For the text-containing cell, return its midpoint in (X, Y) coordinate format. 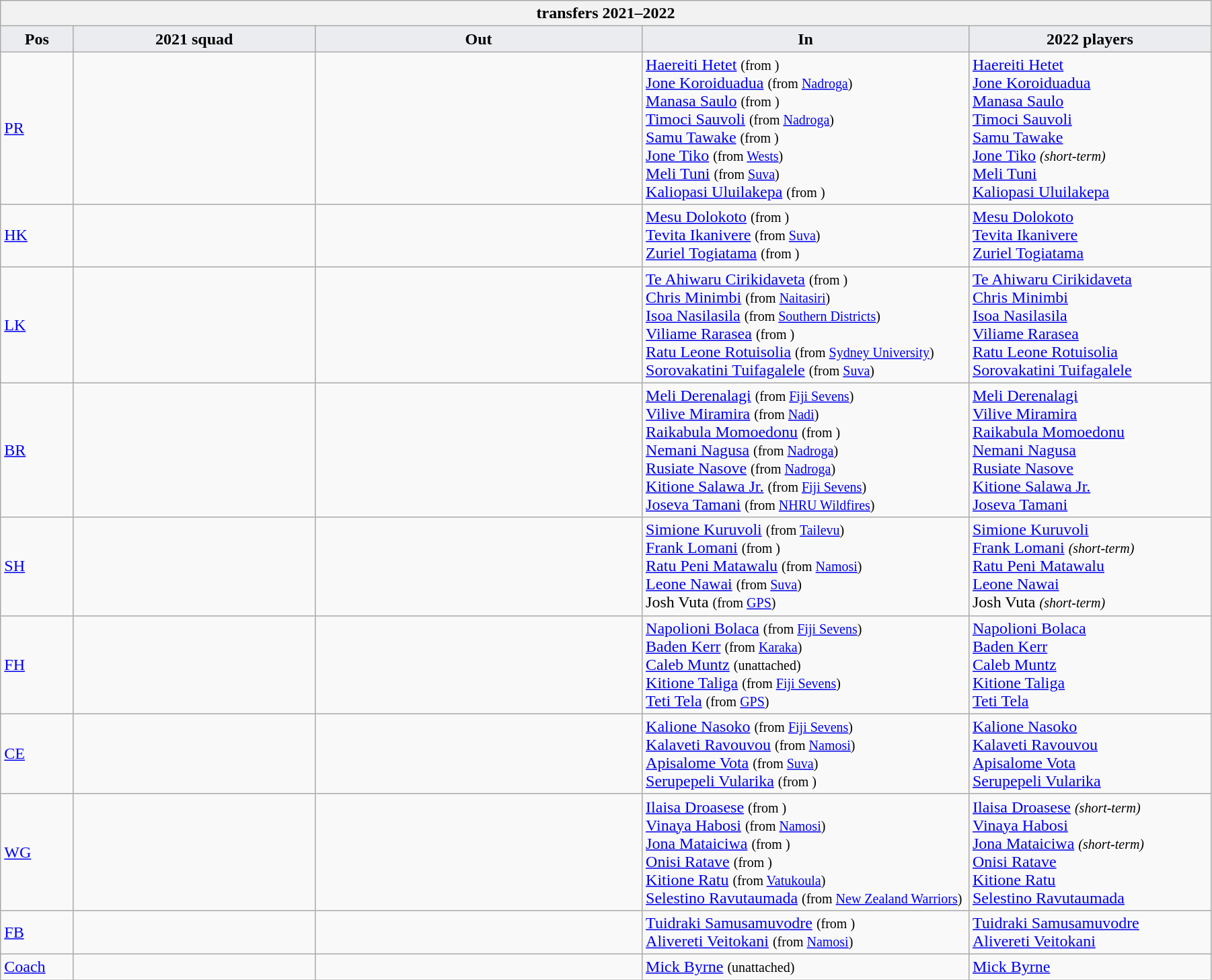
FB (37, 932)
Simione Kuruvoli Frank Lomani (short-term) Ratu Peni Matawalu Leone Nawai Josh Vuta (short-term) (1090, 566)
Simione Kuruvoli (from Tailevu) Frank Lomani (from ) Ratu Peni Matawalu (from Namosi) Leone Nawai (from Suva) Josh Vuta (from GPS) (806, 566)
In (806, 39)
HK (37, 235)
SH (37, 566)
FH (37, 665)
Tuidraki Samusamuvodre (from ) Alivereti Veitokani (from Namosi) (806, 932)
PR (37, 128)
BR (37, 450)
Haereiti Hetet Jone Koroiduadua Manasa Saulo Timoci Sauvoli Samu Tawake Jone Tiko (short-term) Meli Tuni Kaliopasi Uluilakepa (1090, 128)
Mick Byrne (unattached) (806, 967)
transfers 2021–2022 (606, 13)
Coach (37, 967)
WG (37, 852)
Pos (37, 39)
CE (37, 753)
LK (37, 324)
Meli Derenalagi Vilive Miramira Raikabula Momoedonu Nemani Nagusa Rusiate Nasove Kitione Salawa Jr. Joseva Tamani (1090, 450)
Mesu Dolokoto (from ) Tevita Ikanivere (from Suva) Zuriel Togiatama (from ) (806, 235)
2021 squad (194, 39)
Kalione Nasoko Kalaveti Ravouvou Apisalome Vota Serupepeli Vularika (1090, 753)
Mick Byrne (1090, 967)
Mesu Dolokoto Tevita Ikanivere Zuriel Togiatama (1090, 235)
Tuidraki Samusamuvodre Alivereti Veitokani (1090, 932)
2022 players (1090, 39)
Kalione Nasoko (from Fiji Sevens) Kalaveti Ravouvou (from Namosi) Apisalome Vota (from Suva) Serupepeli Vularika (from ) (806, 753)
Te Ahiwaru Cirikidaveta Chris Minimbi Isoa Nasilasila Viliame Rarasea Ratu Leone Rotuisolia Sorovakatini Tuifagalele (1090, 324)
Napolioni Bolaca (from Fiji Sevens) Baden Kerr (from Karaka) Caleb Muntz (unattached) Kitione Taliga (from Fiji Sevens) Teti Tela (from GPS) (806, 665)
Napolioni Bolaca Baden Kerr Caleb Muntz Kitione Taliga Teti Tela (1090, 665)
Out (479, 39)
Ilaisa Droasese (short-term) Vinaya Habosi Jona Mataiciwa (short-term) Onisi Ratave Kitione Ratu Selestino Ravutaumada (1090, 852)
